Find where the given text appears and provide that cell's center as (x, y) coordinate. 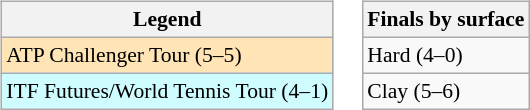
Clay (5–6) (446, 91)
ITF Futures/World Tennis Tour (4–1) (167, 91)
Finals by surface (446, 20)
ATP Challenger Tour (5–5) (167, 55)
Legend (167, 20)
Hard (4–0) (446, 55)
